Extract the [x, y] coordinate from the center of the cell holding the provided text.  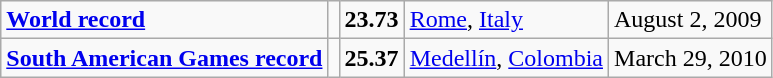
South American Games record [164, 58]
25.37 [372, 58]
March 29, 2010 [691, 58]
Medellín, Colombia [506, 58]
Rome, Italy [506, 20]
August 2, 2009 [691, 20]
23.73 [372, 20]
World record [164, 20]
